Search for the cell housing the specified text and yield its [X, Y] center coordinate. 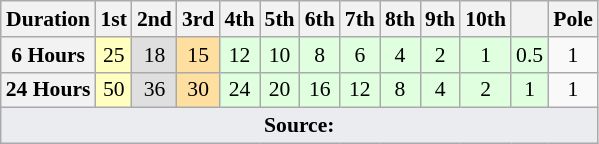
10 [280, 55]
50 [114, 90]
20 [280, 90]
Pole [573, 19]
6 Hours [48, 55]
Duration [48, 19]
2nd [154, 19]
30 [198, 90]
9th [440, 19]
10th [486, 19]
24 Hours [48, 90]
Source: [300, 126]
4th [239, 19]
25 [114, 55]
3rd [198, 19]
6 [360, 55]
24 [239, 90]
15 [198, 55]
6th [320, 19]
18 [154, 55]
0.5 [530, 55]
1st [114, 19]
36 [154, 90]
16 [320, 90]
5th [280, 19]
7th [360, 19]
8th [400, 19]
